Capture the cell that displays the provided text and extract its [x, y] central coordinate. 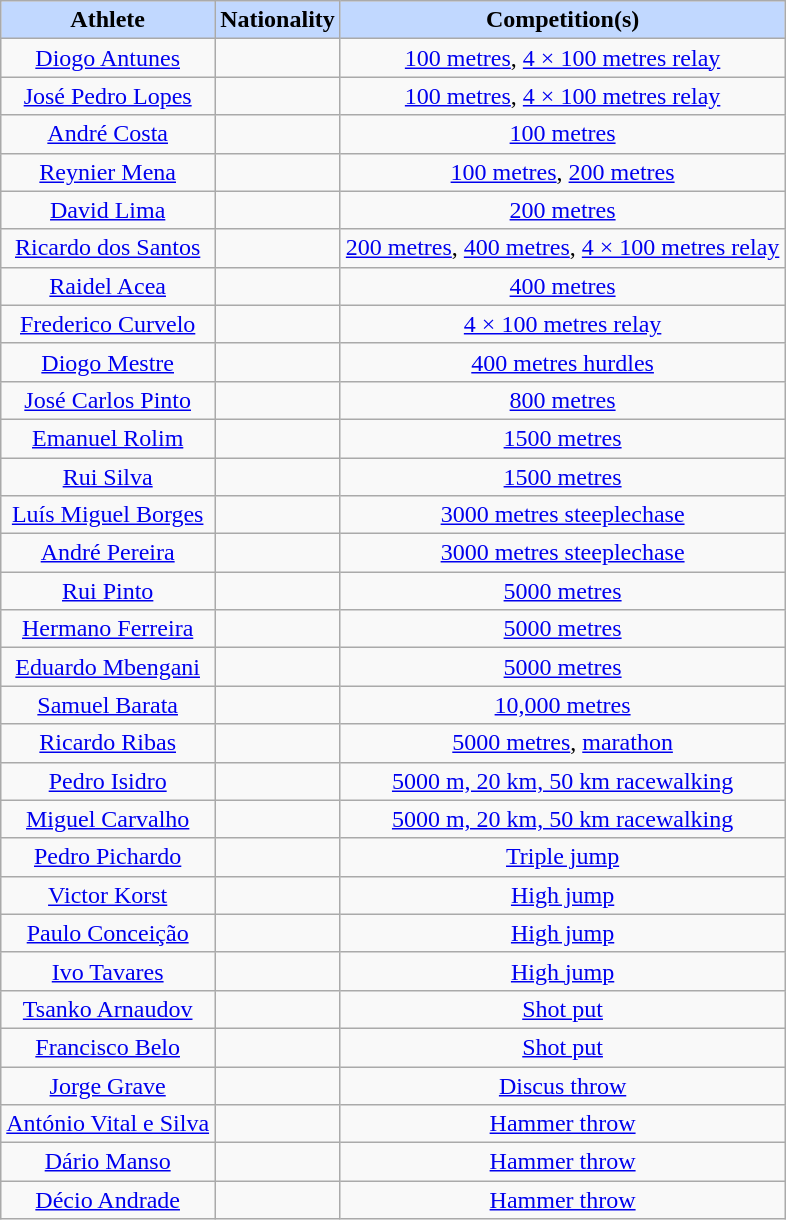
Miguel Carvalho [108, 819]
Rui Silva [108, 477]
100 metres, 200 metres [562, 172]
Tsanko Arnaudov [108, 1009]
José Carlos Pinto [108, 400]
André Pereira [108, 553]
Luís Miguel Borges [108, 515]
António Vital e Silva [108, 1124]
Francisco Belo [108, 1047]
Rui Pinto [108, 591]
100 metres [562, 134]
200 metres, 400 metres, 4 × 100 metres relay [562, 248]
Athlete [108, 20]
200 metres [562, 210]
10,000 metres [562, 705]
Emanuel Rolim [108, 438]
400 metres hurdles [562, 362]
Diogo Mestre [108, 362]
Raidel Acea [108, 286]
Pedro Isidro [108, 781]
Eduardo Mbengani [108, 667]
Ricardo Ribas [108, 743]
Ivo Tavares [108, 971]
800 metres [562, 400]
Samuel Barata [108, 705]
400 metres [562, 286]
Diogo Antunes [108, 58]
Reynier Mena [108, 172]
Frederico Curvelo [108, 324]
José Pedro Lopes [108, 96]
André Costa [108, 134]
Ricardo dos Santos [108, 248]
Competition(s) [562, 20]
5000 metres, marathon [562, 743]
Victor Korst [108, 895]
Hermano Ferreira [108, 629]
Jorge Grave [108, 1085]
Nationality [278, 20]
Dário Manso [108, 1162]
Décio Andrade [108, 1200]
David Lima [108, 210]
Triple jump [562, 857]
Pedro Pichardo [108, 857]
Paulo Conceição [108, 933]
4 × 100 metres relay [562, 324]
Discus throw [562, 1085]
